Provide the [X, Y] coordinate of the cell's center where the given text is located.  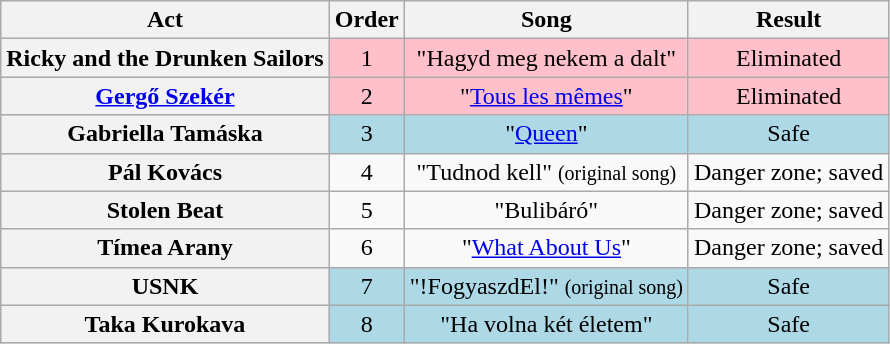
"Tous les mêmes" [546, 96]
"Hagyd meg nekem a dalt" [546, 58]
"Queen" [546, 134]
USNK [165, 286]
Pál Kovács [165, 172]
Gabriella Tamáska [165, 134]
"Bulibáró" [546, 210]
Gergő Szekér [165, 96]
8 [366, 324]
"Tudnod kell" (original song) [546, 172]
Taka Kurokava [165, 324]
2 [366, 96]
"What About Us" [546, 248]
Result [788, 20]
3 [366, 134]
7 [366, 286]
Stolen Beat [165, 210]
Act [165, 20]
1 [366, 58]
Song [546, 20]
Tímea Arany [165, 248]
Order [366, 20]
Ricky and the Drunken Sailors [165, 58]
5 [366, 210]
4 [366, 172]
"Ha volna két életem" [546, 324]
6 [366, 248]
"!FogyaszdEl!" (original song) [546, 286]
